Find where the given text appears and provide that cell's center as [x, y] coordinate. 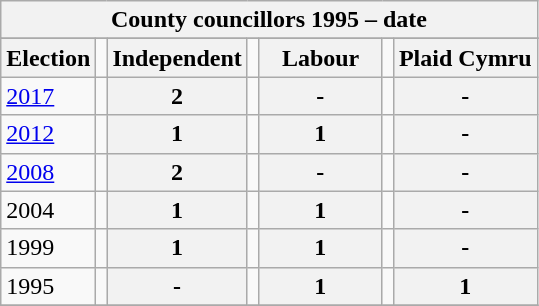
2012 [48, 134]
2008 [48, 172]
2017 [48, 96]
2004 [48, 210]
Labour [320, 58]
Plaid Cymru [465, 58]
1995 [48, 286]
County councillors 1995 – date [269, 20]
1999 [48, 248]
Election [48, 58]
Independent [177, 58]
